Return the (x, y) coordinate for the center point of the cell that contains the specified text.  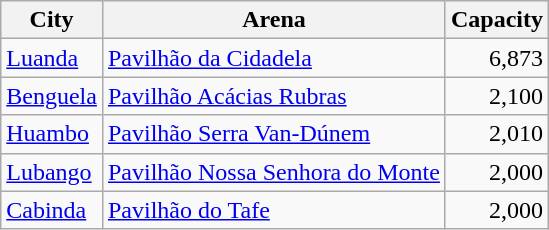
2,010 (496, 134)
6,873 (496, 58)
Pavilhão da Cidadela (274, 58)
Benguela (52, 96)
Cabinda (52, 210)
Lubango (52, 172)
Arena (274, 20)
Pavilhão Serra Van-Dúnem (274, 134)
Pavilhão Acácias Rubras (274, 96)
City (52, 20)
2,100 (496, 96)
Capacity (496, 20)
Pavilhão do Tafe (274, 210)
Luanda (52, 58)
Pavilhão Nossa Senhora do Monte (274, 172)
Huambo (52, 134)
